Search for the cell housing the specified text and yield its [x, y] center coordinate. 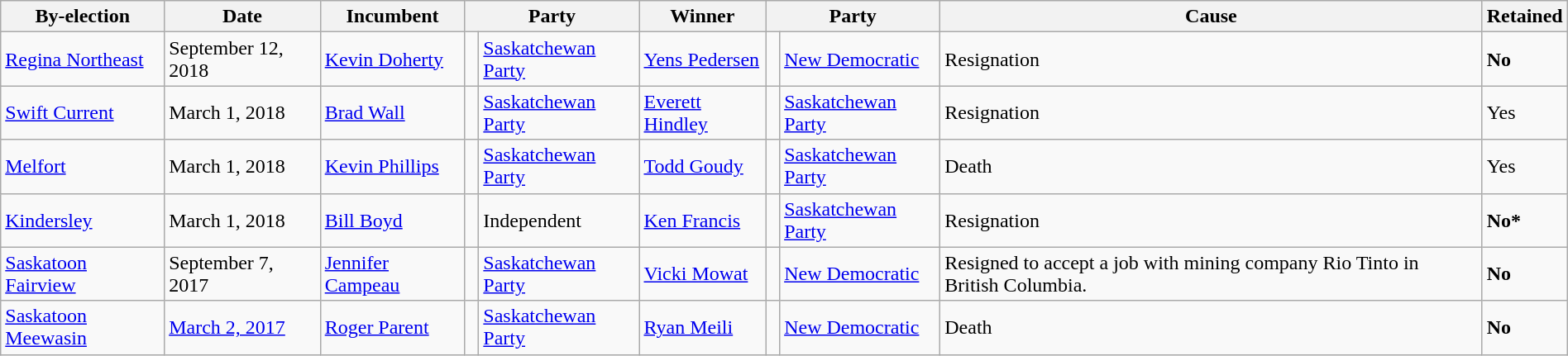
Everett Hindley [703, 112]
Swift Current [83, 112]
By-election [83, 17]
Winner [703, 17]
Cause [1211, 17]
Todd Goudy [703, 167]
Independent [559, 220]
Vicki Mowat [703, 274]
Roger Parent [392, 327]
Ken Francis [703, 220]
Yens Pedersen [703, 59]
Kevin Phillips [392, 167]
Retained [1525, 17]
Melfort [83, 167]
Bill Boyd [392, 220]
Saskatoon Meewasin [83, 327]
Regina Northeast [83, 59]
No* [1525, 220]
Jennifer Campeau [392, 274]
Kevin Doherty [392, 59]
Ryan Meili [703, 327]
Incumbent [392, 17]
Kindersley [83, 220]
Resigned to accept a job with mining company Rio Tinto in British Columbia. [1211, 274]
September 7, 2017 [243, 274]
Saskatoon Fairview [83, 274]
Date [243, 17]
September 12, 2018 [243, 59]
March 2, 2017 [243, 327]
Brad Wall [392, 112]
